Return (X, Y) of the center of cell containing provided text 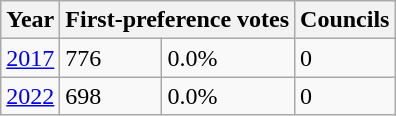
2022 (30, 96)
Year (30, 20)
Councils (345, 20)
698 (111, 96)
First-preference votes (178, 20)
2017 (30, 58)
776 (111, 58)
